Capture the cell that displays the provided text and extract its [X, Y] central coordinate. 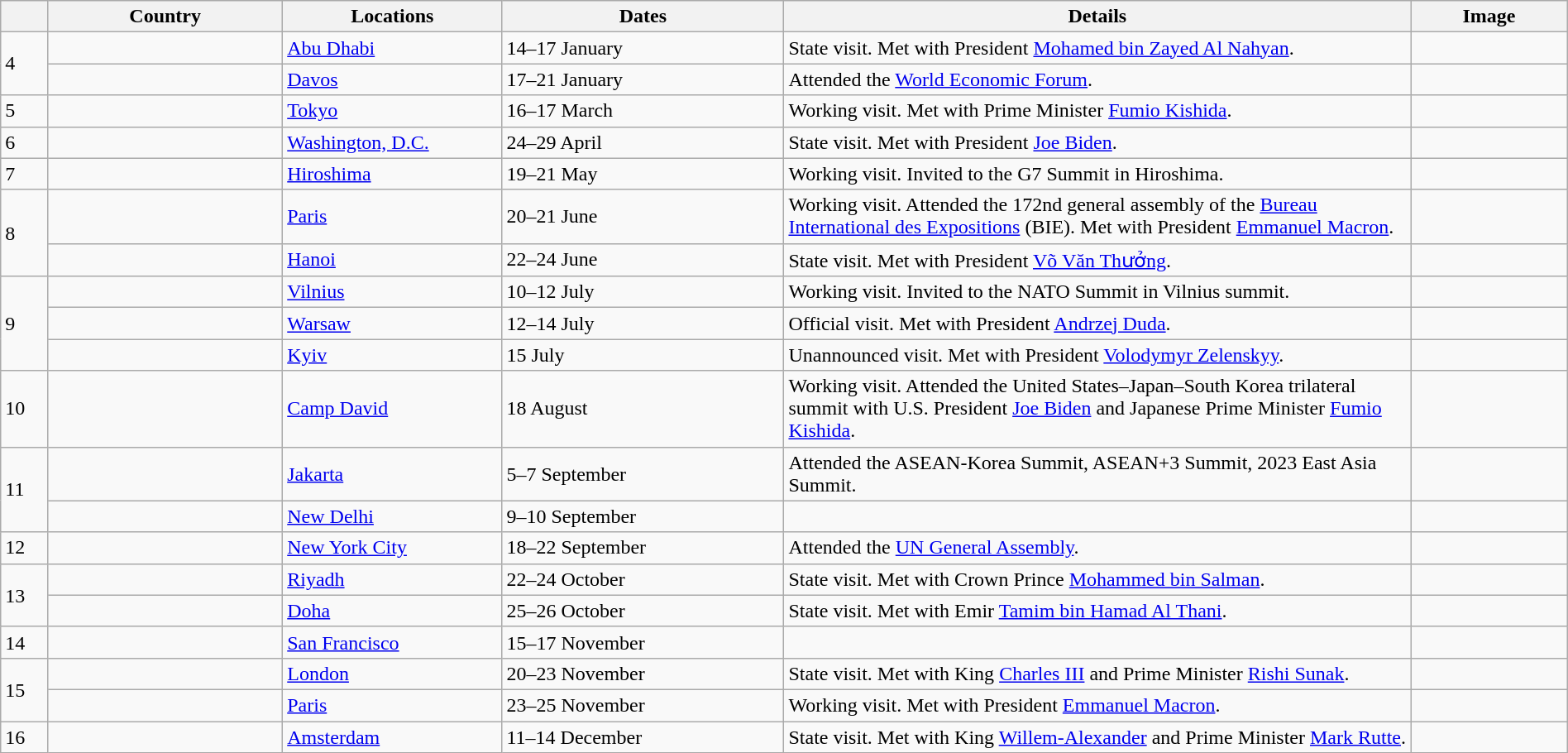
20–23 November [643, 674]
Details [1097, 17]
11 [25, 490]
Working visit. Met with Prime Minister Fumio Kishida. [1097, 111]
16 [25, 737]
Camp David [392, 409]
Tokyo [392, 111]
18–22 September [643, 548]
Locations [392, 17]
16–17 March [643, 111]
Amsterdam [392, 737]
5–7 September [643, 473]
San Francisco [392, 642]
25–26 October [643, 611]
Davos [392, 79]
10–12 July [643, 292]
Hanoi [392, 260]
Hiroshima [392, 174]
9 [25, 324]
London [392, 674]
Warsaw [392, 324]
20–21 June [643, 217]
14–17 January [643, 48]
State visit. Met with King Willem-Alexander and Prime Minister Mark Rutte. [1097, 737]
State visit. Met with Emir Tamim bin Hamad Al Thani. [1097, 611]
State visit. Met with King Charles III and Prime Minister Rishi Sunak. [1097, 674]
Working visit. Invited to the G7 Summit in Hiroshima. [1097, 174]
Kyiv [392, 355]
Washington, D.C. [392, 142]
24–29 April [643, 142]
7 [25, 174]
5 [25, 111]
Jakarta [392, 473]
Country [165, 17]
Unannounced visit. Met with President Volodymyr Zelenskyy. [1097, 355]
State visit. Met with President Võ Văn Thưởng. [1097, 260]
State visit. Met with President Joe Biden. [1097, 142]
12 [25, 548]
Working visit. Met with President Emmanuel Macron. [1097, 705]
22–24 June [643, 260]
9–10 September [643, 516]
8 [25, 233]
Working visit. Attended the 172nd general assembly of the Bureau International des Expositions (BIE). Met with President Emmanuel Macron. [1097, 217]
15 July [643, 355]
New Delhi [392, 516]
17–21 January [643, 79]
Doha [392, 611]
11–14 December [643, 737]
Vilnius [392, 292]
Attended the World Economic Forum. [1097, 79]
Attended the ASEAN-Korea Summit, ASEAN+3 Summit, 2023 East Asia Summit. [1097, 473]
15 [25, 689]
13 [25, 595]
Official visit. Met with President Andrzej Duda. [1097, 324]
State visit. Met with Crown Prince Mohammed bin Salman. [1097, 579]
23–25 November [643, 705]
4 [25, 64]
12–14 July [643, 324]
New York City [392, 548]
18 August [643, 409]
Image [1489, 17]
15–17 November [643, 642]
Riyadh [392, 579]
19–21 May [643, 174]
14 [25, 642]
22–24 October [643, 579]
10 [25, 409]
6 [25, 142]
Dates [643, 17]
State visit. Met with President Mohamed bin Zayed Al Nahyan. [1097, 48]
Attended the UN General Assembly. [1097, 548]
Abu Dhabi [392, 48]
Working visit. Invited to the NATO Summit in Vilnius summit. [1097, 292]
